For the text-containing cell, return its midpoint in [X, Y] coordinate format. 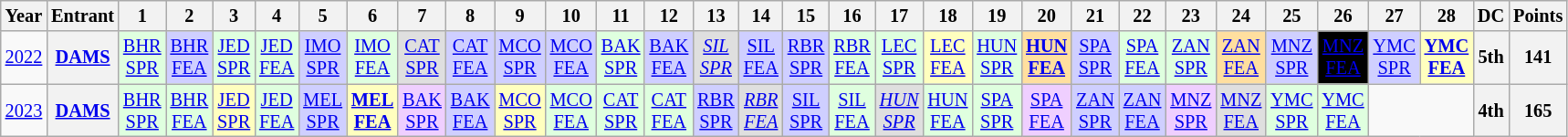
21 [1095, 16]
3 [234, 16]
14 [761, 16]
25 [1291, 16]
IMOFEA [372, 58]
DC [1491, 16]
5th [1491, 58]
MELSPR [323, 111]
Year [24, 16]
5 [323, 16]
23 [1190, 16]
LECSPR [900, 58]
2023 [24, 111]
7 [422, 16]
11 [621, 16]
141 [1538, 58]
12 [668, 16]
28 [1447, 16]
4th [1491, 111]
MELFEA [372, 111]
LECFEA [947, 58]
8 [471, 16]
IMOSPR [323, 58]
22 [1143, 16]
16 [852, 16]
13 [716, 16]
2022 [24, 58]
4 [277, 16]
10 [571, 16]
26 [1343, 16]
Points [1538, 16]
6 [372, 16]
15 [806, 16]
9 [520, 16]
18 [947, 16]
20 [1046, 16]
19 [997, 16]
17 [900, 16]
1 [142, 16]
27 [1395, 16]
2 [190, 16]
Entrant [82, 16]
165 [1538, 111]
24 [1241, 16]
